Identify which cell holds the provided text, then report its [X, Y] central coordinate. 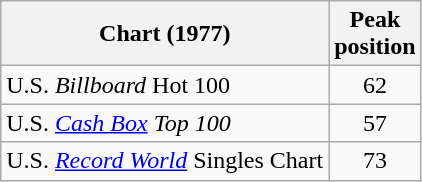
U.S. Billboard Hot 100 [165, 85]
U.S. Cash Box Top 100 [165, 123]
Chart (1977) [165, 34]
Peakposition [375, 34]
57 [375, 123]
U.S. Record World Singles Chart [165, 161]
73 [375, 161]
62 [375, 85]
